Find where the given text appears and provide that cell's center as [x, y] coordinate. 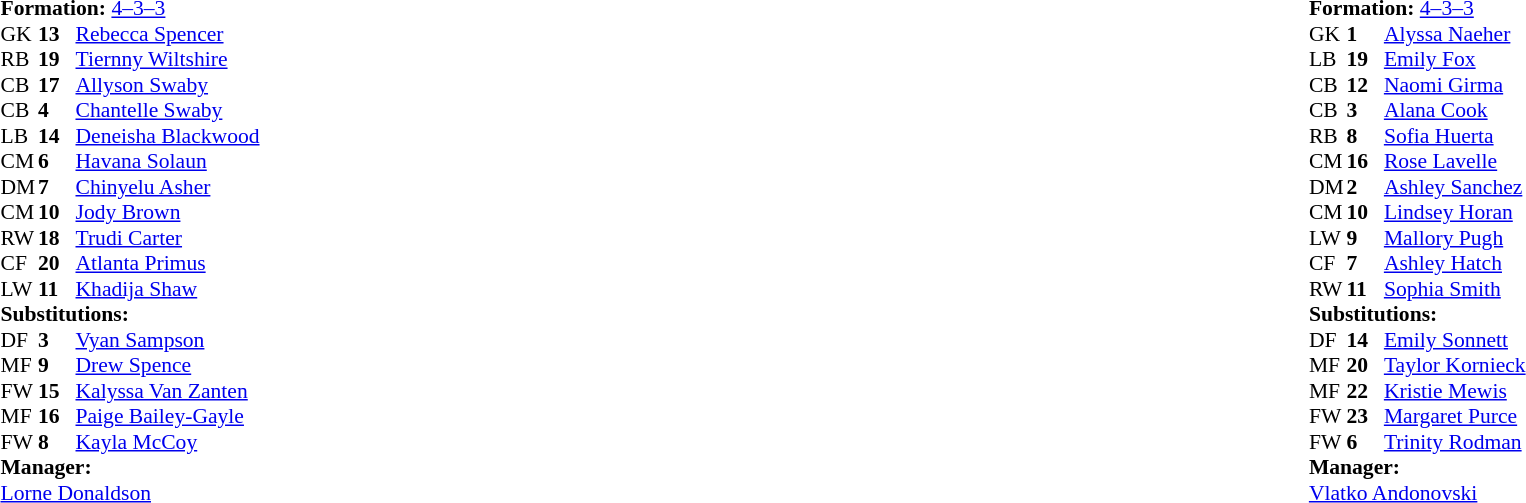
12 [1365, 85]
1 [1365, 34]
Jody Brown [168, 213]
Chantelle Swaby [168, 111]
Margaret Purce [1455, 417]
Lindsey Horan [1455, 213]
Kalyssa Van Zanten [168, 391]
Ashley Hatch [1455, 263]
Alyssa Naeher [1455, 34]
Chinyelu Asher [168, 187]
4 [57, 111]
Khadija Shaw [168, 289]
Mallory Pugh [1455, 238]
13 [57, 34]
Allyson Swaby [168, 85]
Deneisha Blackwood [168, 136]
Naomi Girma [1455, 85]
15 [57, 391]
2 [1365, 187]
Kayla McCoy [168, 442]
22 [1365, 391]
Taylor Kornieck [1455, 365]
Drew Spence [168, 365]
18 [57, 238]
Emily Sonnett [1455, 340]
Sofia Huerta [1455, 136]
Alana Cook [1455, 111]
Trinity Rodman [1455, 442]
Tiernny Wiltshire [168, 59]
Sophia Smith [1455, 289]
Ashley Sanchez [1455, 187]
Havana Solaun [168, 161]
Atlanta Primus [168, 263]
Rose Lavelle [1455, 161]
Trudi Carter [168, 238]
Paige Bailey-Gayle [168, 417]
Kristie Mewis [1455, 391]
Vyan Sampson [168, 340]
17 [57, 85]
23 [1365, 417]
Rebecca Spencer [168, 34]
Emily Fox [1455, 59]
